Determine the [X, Y] coordinate at the center of the cell enclosing the given text.  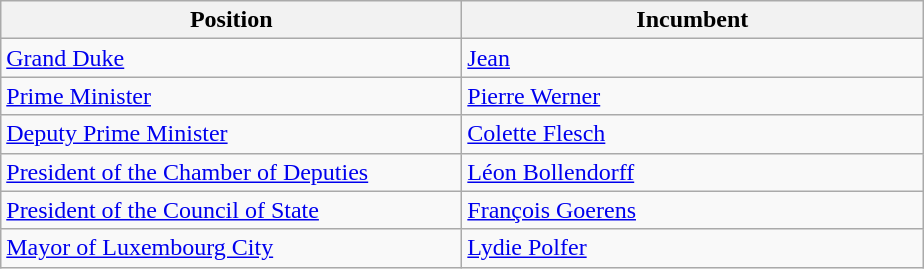
Léon Bollendorff [692, 172]
Grand Duke [232, 58]
President of the Council of State [232, 210]
Jean [692, 58]
Mayor of Luxembourg City [232, 248]
Lydie Polfer [692, 248]
President of the Chamber of Deputies [232, 172]
Prime Minister [232, 96]
Deputy Prime Minister [232, 134]
François Goerens [692, 210]
Pierre Werner [692, 96]
Incumbent [692, 20]
Colette Flesch [692, 134]
Position [232, 20]
